Return the (X, Y) coordinate for the center point of the cell that contains the specified text.  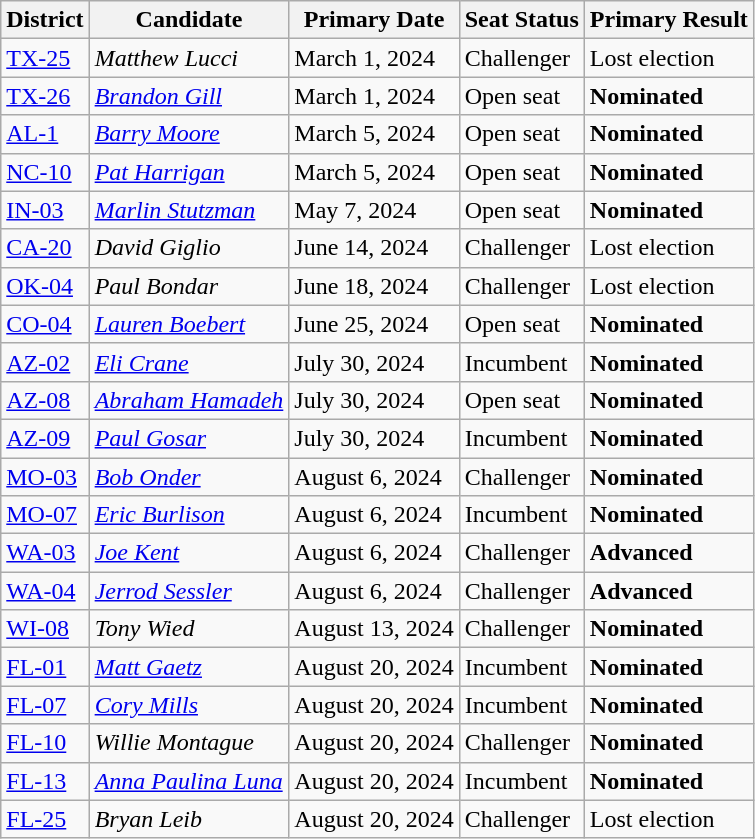
FL-07 (45, 705)
Abraham Hamadeh (189, 400)
Anna Paulina Luna (189, 781)
IN-03 (45, 210)
FL-25 (45, 819)
Lauren Boebert (189, 324)
Primary Date (374, 20)
June 14, 2024 (374, 248)
Joe Kent (189, 553)
NC-10 (45, 172)
Jerrod Sessler (189, 591)
Bryan Leib (189, 819)
Willie Montague (189, 743)
FL-01 (45, 667)
Marlin Stutzman (189, 210)
TX-26 (45, 96)
CA-20 (45, 248)
WA-03 (45, 553)
Paul Bondar (189, 286)
MO-03 (45, 477)
Paul Gosar (189, 438)
AZ-02 (45, 362)
Candidate (189, 20)
TX-25 (45, 58)
Seat Status (522, 20)
June 25, 2024 (374, 324)
Matthew Lucci (189, 58)
May 7, 2024 (374, 210)
CO-04 (45, 324)
Primary Result (668, 20)
District (45, 20)
David Giglio (189, 248)
Eric Burlison (189, 515)
Tony Wied (189, 629)
AZ-08 (45, 400)
Bob Onder (189, 477)
OK-04 (45, 286)
Pat Harrigan (189, 172)
AL-1 (45, 134)
WI-08 (45, 629)
Barry Moore (189, 134)
AZ-09 (45, 438)
June 18, 2024 (374, 286)
FL-10 (45, 743)
FL-13 (45, 781)
August 13, 2024 (374, 629)
Matt Gaetz (189, 667)
Eli Crane (189, 362)
Brandon Gill (189, 96)
Cory Mills (189, 705)
WA-04 (45, 591)
MO-07 (45, 515)
